From the cell containing the given text, extract its center point as [X, Y] coordinate. 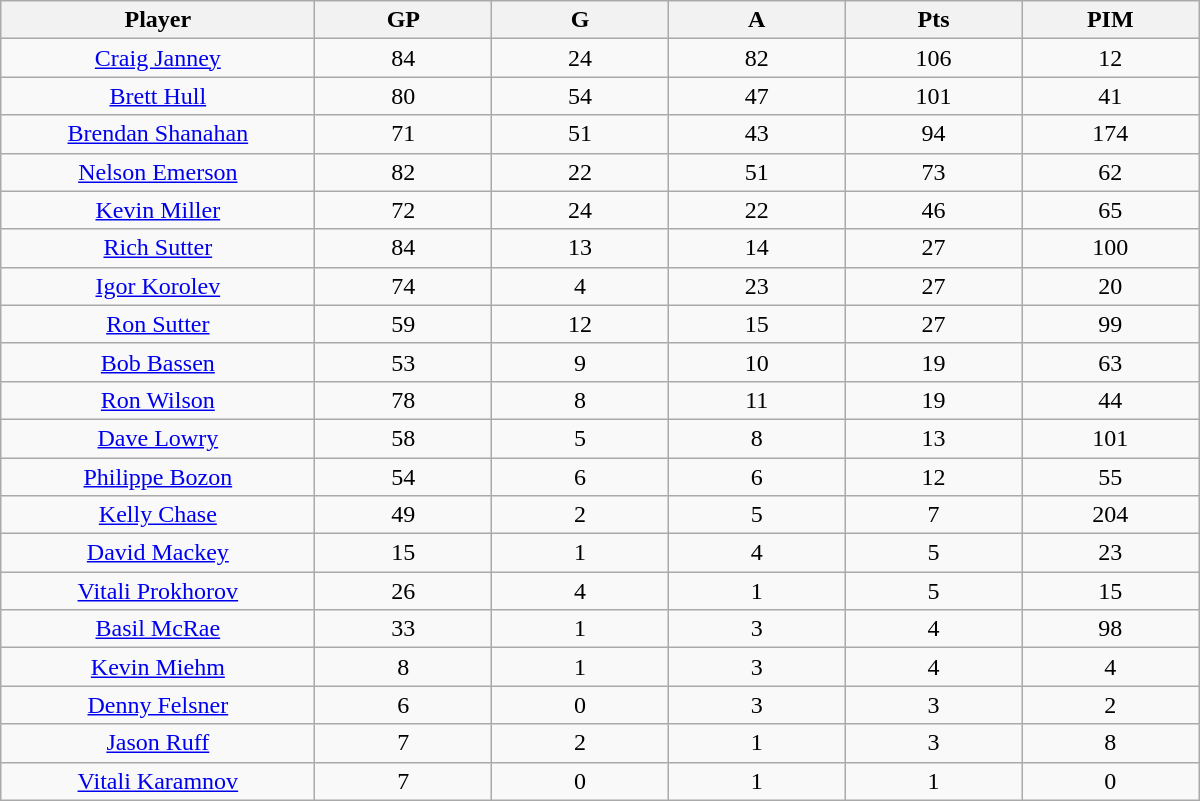
10 [756, 362]
44 [1110, 400]
14 [756, 248]
59 [404, 324]
PIM [1110, 20]
106 [934, 58]
Kevin Miehm [158, 667]
Rich Sutter [158, 248]
41 [1110, 96]
Craig Janney [158, 58]
73 [934, 172]
26 [404, 591]
33 [404, 629]
David Mackey [158, 553]
47 [756, 96]
Denny Felsner [158, 705]
63 [1110, 362]
71 [404, 134]
Brett Hull [158, 96]
100 [1110, 248]
58 [404, 438]
GP [404, 20]
46 [934, 210]
Basil McRae [158, 629]
80 [404, 96]
43 [756, 134]
65 [1110, 210]
Dave Lowry [158, 438]
20 [1110, 286]
174 [1110, 134]
9 [580, 362]
204 [1110, 515]
Jason Ruff [158, 743]
74 [404, 286]
49 [404, 515]
98 [1110, 629]
53 [404, 362]
55 [1110, 477]
11 [756, 400]
G [580, 20]
Igor Korolev [158, 286]
Kelly Chase [158, 515]
Bob Bassen [158, 362]
72 [404, 210]
Player [158, 20]
Pts [934, 20]
99 [1110, 324]
Ron Wilson [158, 400]
78 [404, 400]
A [756, 20]
Nelson Emerson [158, 172]
94 [934, 134]
Vitali Prokhorov [158, 591]
Brendan Shanahan [158, 134]
Vitali Karamnov [158, 781]
62 [1110, 172]
Kevin Miller [158, 210]
Ron Sutter [158, 324]
Philippe Bozon [158, 477]
